Identify which cell holds the provided text, then report its (X, Y) central coordinate. 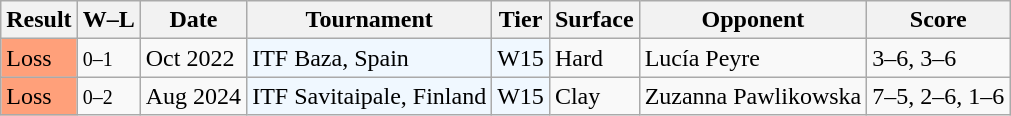
Zuzanna Pawlikowska (753, 96)
Tier (521, 20)
7–5, 2–6, 1–6 (938, 96)
Result (39, 20)
Score (938, 20)
ITF Baza, Spain (370, 58)
Aug 2024 (193, 96)
Oct 2022 (193, 58)
Hard (594, 58)
Surface (594, 20)
Clay (594, 96)
Lucía Peyre (753, 58)
3–6, 3–6 (938, 58)
Tournament (370, 20)
0–1 (108, 58)
Date (193, 20)
W–L (108, 20)
Opponent (753, 20)
0–2 (108, 96)
ITF Savitaipale, Finland (370, 96)
